From the cell containing the given text, extract its center point as [X, Y] coordinate. 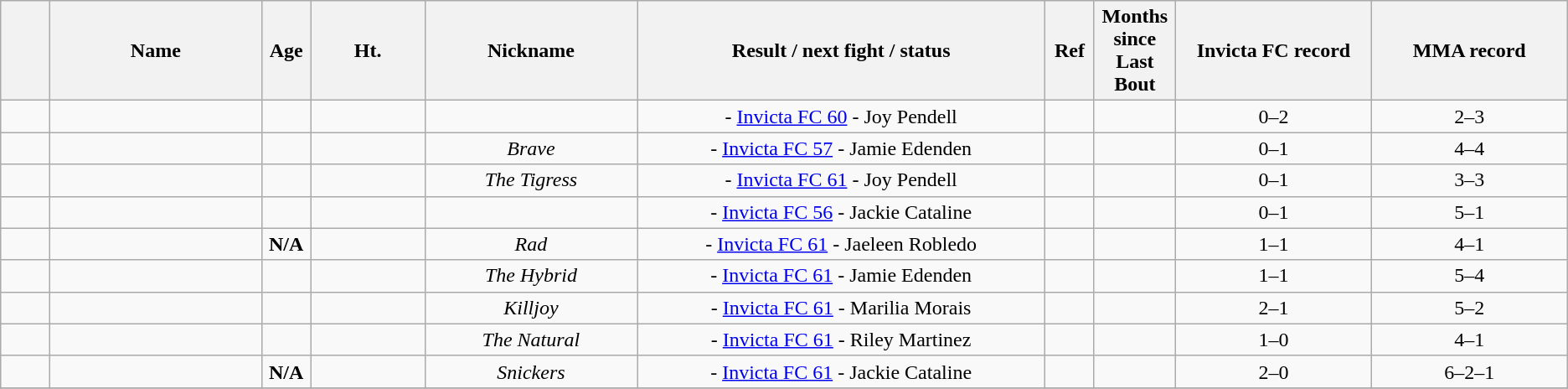
Rad [531, 244]
Killjoy [531, 308]
Name [156, 50]
- Invicta FC 61 - Marilia Morais [841, 308]
0–2 [1274, 117]
Snickers [531, 371]
The Tigress [531, 180]
Result / next fight / status [841, 50]
- Invicta FC 60 - Joy Pendell [841, 117]
1–0 [1274, 340]
Invicta FC record [1274, 50]
- Invicta FC 61 - Riley Martinez [841, 340]
- Invicta FC 56 - Jackie Cataline [841, 212]
Nickname [531, 50]
MMA record [1469, 50]
- Invicta FC 61 - Jamie Edenden [841, 276]
2–0 [1274, 371]
- Invicta FC 61 - Jaeleen Robledo [841, 244]
The Hybrid [531, 276]
5–2 [1469, 308]
- Invicta FC 61 - Joy Pendell [841, 180]
Brave [531, 148]
- Invicta FC 57 - Jamie Edenden [841, 148]
2–1 [1274, 308]
5–1 [1469, 212]
5–4 [1469, 276]
3–3 [1469, 180]
Age [286, 50]
6–2–1 [1469, 371]
- Invicta FC 61 - Jackie Cataline [841, 371]
The Natural [531, 340]
Ht. [368, 50]
4–4 [1469, 148]
Ref [1070, 50]
Months since Last Bout [1134, 50]
2–3 [1469, 117]
